Return the [x, y] coordinate for the center point of the cell that contains the specified text.  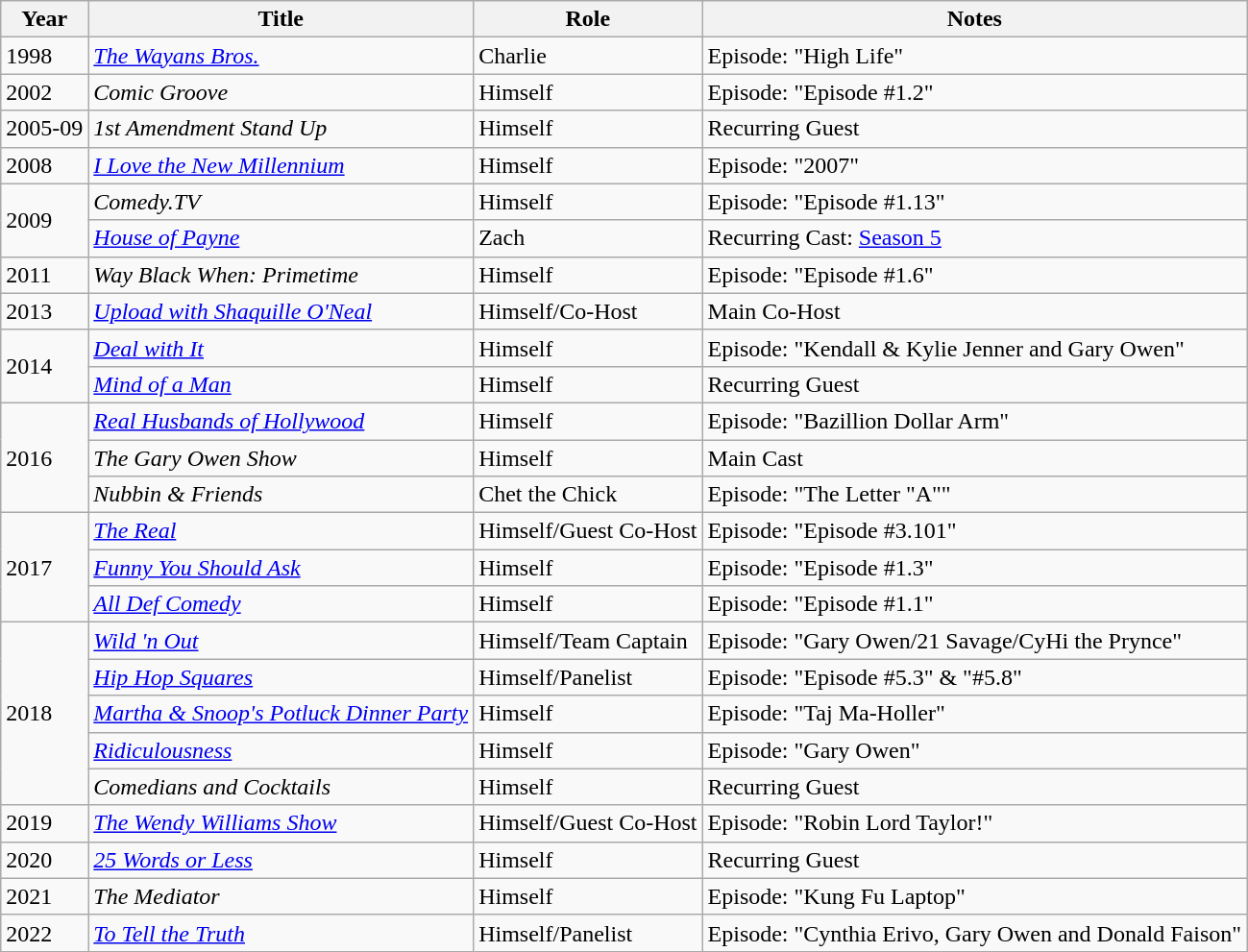
I Love the New Millennium [281, 165]
All Def Comedy [281, 604]
Wild 'n Out [281, 641]
The Real [281, 531]
To Tell the Truth [281, 933]
Funny You Should Ask [281, 568]
1st Amendment Stand Up [281, 129]
Comic Groove [281, 92]
2016 [44, 457]
2018 [44, 714]
Main Co-Host [974, 311]
Ridiculousness [281, 750]
Title [281, 19]
2009 [44, 220]
Episode: "Episode #1.2" [974, 92]
Martha & Snoop's Potluck Dinner Party [281, 714]
1998 [44, 56]
Episode: "Episode #3.101" [974, 531]
Year [44, 19]
Episode: "Gary Owen/21 Savage/CyHi the Prynce" [974, 641]
Chet the Chick [588, 495]
House of Payne [281, 238]
Episode: "Episode #5.3" & "#5.8" [974, 677]
The Wayans Bros. [281, 56]
2017 [44, 568]
Upload with Shaquille O'Neal [281, 311]
Deal with It [281, 348]
Zach [588, 238]
Episode: "Episode #1.13" [974, 202]
The Gary Owen Show [281, 458]
2022 [44, 933]
Hip Hop Squares [281, 677]
2013 [44, 311]
Episode: "Episode #1.3" [974, 568]
Episode: "Episode #1.1" [974, 604]
Notes [974, 19]
2005-09 [44, 129]
Role [588, 19]
The Wendy Williams Show [281, 823]
Main Cast [974, 458]
Episode: "High Life" [974, 56]
2021 [44, 896]
2011 [44, 275]
Episode: "Bazillion Dollar Arm" [974, 421]
Comedy.TV [281, 202]
Recurring Cast: Season 5 [974, 238]
Mind of a Man [281, 384]
Himself/Co-Host [588, 311]
Episode: "Gary Owen" [974, 750]
Way Black When: Primetime [281, 275]
Real Husbands of Hollywood [281, 421]
The Mediator [281, 896]
Episode: "Taj Ma-Holler" [974, 714]
2019 [44, 823]
Episode: "2007" [974, 165]
Episode: "Cynthia Erivo, Gary Owen and Donald Faison" [974, 933]
2008 [44, 165]
Comedians and Cocktails [281, 787]
Episode: "Kung Fu Laptop" [974, 896]
Charlie [588, 56]
2002 [44, 92]
25 Words or Less [281, 860]
2014 [44, 366]
Episode: "Robin Lord Taylor!" [974, 823]
Episode: "Episode #1.6" [974, 275]
Nubbin & Friends [281, 495]
Episode: "The Letter "A"" [974, 495]
2020 [44, 860]
Episode: "Kendall & Kylie Jenner and Gary Owen" [974, 348]
Himself/Team Captain [588, 641]
